For the text-containing cell, return its midpoint in [x, y] coordinate format. 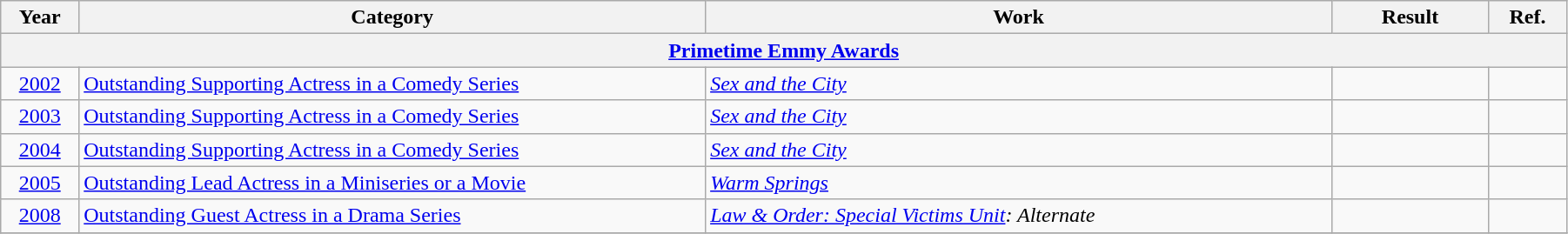
Law & Order: Special Victims Unit: Alternate [1019, 216]
2002 [40, 84]
Outstanding Lead Actress in a Miniseries or a Movie [392, 183]
Outstanding Guest Actress in a Drama Series [392, 216]
2005 [40, 183]
2003 [40, 117]
2004 [40, 150]
Result [1410, 17]
Warm Springs [1019, 183]
Ref. [1527, 17]
Year [40, 17]
Work [1019, 17]
Category [392, 17]
2008 [40, 216]
Primetime Emmy Awards [784, 50]
